Search for the cell housing the specified text and yield its [X, Y] center coordinate. 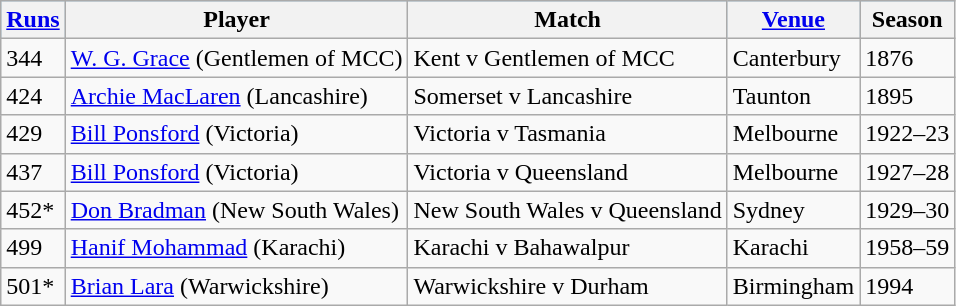
1929–30 [908, 210]
W. G. Grace (Gentlemen of MCC) [236, 58]
1994 [908, 286]
452* [33, 210]
Birmingham [793, 286]
Player [236, 20]
501* [33, 286]
1958–59 [908, 248]
Victoria v Queensland [568, 172]
424 [33, 96]
499 [33, 248]
Archie MacLaren (Lancashire) [236, 96]
1922–23 [908, 134]
Kent v Gentlemen of MCC [568, 58]
Brian Lara (Warwickshire) [236, 286]
1927–28 [908, 172]
437 [33, 172]
New South Wales v Queensland [568, 210]
Runs [33, 20]
Victoria v Tasmania [568, 134]
1876 [908, 58]
Venue [793, 20]
Taunton [793, 96]
Canterbury [793, 58]
Hanif Mohammad (Karachi) [236, 248]
Karachi v Bahawalpur [568, 248]
Season [908, 20]
Match [568, 20]
1895 [908, 96]
344 [33, 58]
Sydney [793, 210]
Don Bradman (New South Wales) [236, 210]
429 [33, 134]
Karachi [793, 248]
Somerset v Lancashire [568, 96]
Warwickshire v Durham [568, 286]
